Scan for the cell matching the given text and deliver its [x, y] coordinate at center. 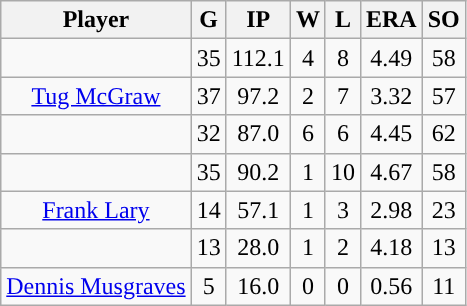
4 [308, 58]
0.56 [391, 286]
7 [342, 96]
10 [342, 172]
ERA [391, 20]
3.32 [391, 96]
L [342, 20]
90.2 [258, 172]
11 [444, 286]
4.49 [391, 58]
16.0 [258, 286]
8 [342, 58]
4.18 [391, 248]
Frank Lary [96, 210]
57 [444, 96]
62 [444, 134]
28.0 [258, 248]
3 [342, 210]
W [308, 20]
2.98 [391, 210]
57.1 [258, 210]
G [208, 20]
37 [208, 96]
32 [208, 134]
87.0 [258, 134]
97.2 [258, 96]
5 [208, 286]
Tug McGraw [96, 96]
IP [258, 20]
Dennis Musgraves [96, 286]
4.45 [391, 134]
23 [444, 210]
4.67 [391, 172]
14 [208, 210]
112.1 [258, 58]
SO [444, 20]
Player [96, 20]
